Detect which cell encompasses the target text, then output its [x, y] center coordinate. 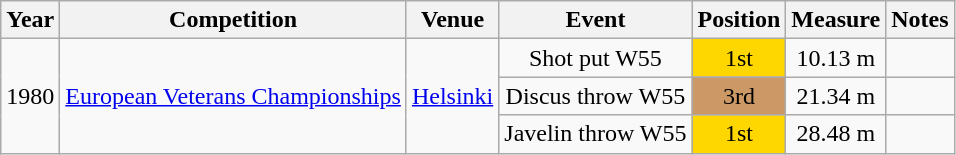
Measure [836, 20]
Helsinki [452, 96]
Competition [234, 20]
3rd [739, 96]
21.34 m [836, 96]
Position [739, 20]
28.48 m [836, 134]
Event [596, 20]
Shot put W55 [596, 58]
Javelin throw W55 [596, 134]
European Veterans Championships [234, 96]
1980 [30, 96]
Venue [452, 20]
Year [30, 20]
10.13 m [836, 58]
Notes [920, 20]
Discus throw W55 [596, 96]
